Output the (x, y) coordinate of the center of the cell containing the given text.  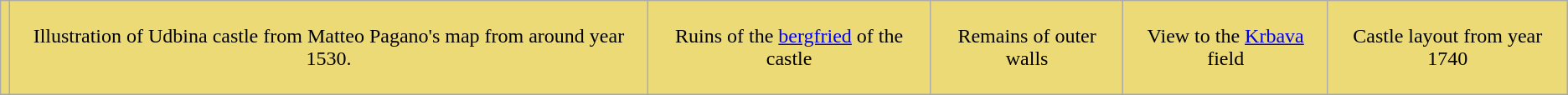
Ruins of the bergfried of the castle (789, 48)
View to the Krbava field (1225, 48)
Illustration of Udbina castle from Matteo Pagano's map from around year 1530. (328, 48)
Remains of outer walls (1027, 48)
Castle layout from year 1740 (1447, 48)
